Search for the cell housing the specified text and yield its [x, y] center coordinate. 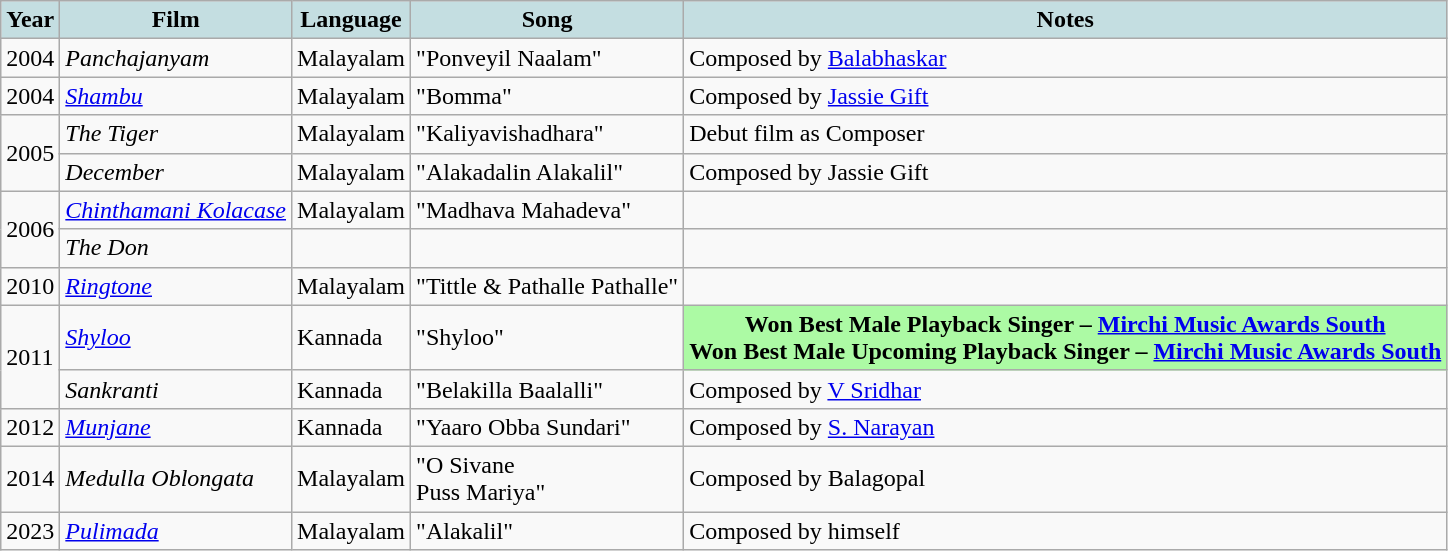
2023 [30, 531]
Language [352, 20]
2014 [30, 478]
Shambu [176, 96]
"Alakadalin Alakalil" [548, 172]
The Tiger [176, 134]
Ringtone [176, 286]
The Don [176, 248]
Composed by Balabhaskar [1066, 58]
"Alakalil" [548, 531]
Won Best Male Playback Singer – Mirchi Music Awards SouthWon Best Male Upcoming Playback Singer – Mirchi Music Awards South [1066, 338]
Song [548, 20]
2010 [30, 286]
"Tittle & Pathalle Pathalle" [548, 286]
"O SivanePuss Mariya" [548, 478]
2012 [30, 427]
"Kaliyavishadhara" [548, 134]
2006 [30, 229]
2011 [30, 356]
Composed by himself [1066, 531]
Chinthamani Kolacase [176, 210]
December [176, 172]
Medulla Oblongata [176, 478]
"Belakilla Baalalli" [548, 389]
"Yaaro Obba Sundari" [548, 427]
Composed by S. Narayan [1066, 427]
Debut film as Composer [1066, 134]
Year [30, 20]
Shyloo [176, 338]
Film [176, 20]
Munjane [176, 427]
Pulimada [176, 531]
"Madhava Mahadeva" [548, 210]
"Ponveyil Naalam" [548, 58]
Composed by V Sridhar [1066, 389]
Notes [1066, 20]
2005 [30, 153]
"Bomma" [548, 96]
Panchajanyam [176, 58]
Sankranti [176, 389]
"Shyloo" [548, 338]
Composed by Balagopal [1066, 478]
